Return the [x, y] coordinate for the center point of the cell that contains the specified text.  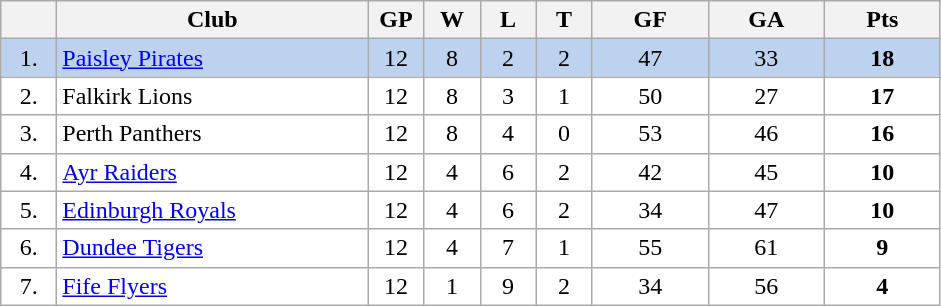
27 [766, 96]
55 [650, 248]
16 [882, 134]
56 [766, 286]
6. [29, 248]
Paisley Pirates [212, 58]
Perth Panthers [212, 134]
33 [766, 58]
Dundee Tigers [212, 248]
42 [650, 172]
Fife Flyers [212, 286]
1. [29, 58]
7 [508, 248]
GP [396, 20]
3. [29, 134]
2. [29, 96]
4. [29, 172]
17 [882, 96]
3 [508, 96]
GF [650, 20]
Falkirk Lions [212, 96]
T [564, 20]
18 [882, 58]
5. [29, 210]
L [508, 20]
GA [766, 20]
Pts [882, 20]
53 [650, 134]
Ayr Raiders [212, 172]
Club [212, 20]
W [452, 20]
45 [766, 172]
50 [650, 96]
0 [564, 134]
Edinburgh Royals [212, 210]
61 [766, 248]
7. [29, 286]
46 [766, 134]
